Find where the given text appears and provide that cell's center as [x, y] coordinate. 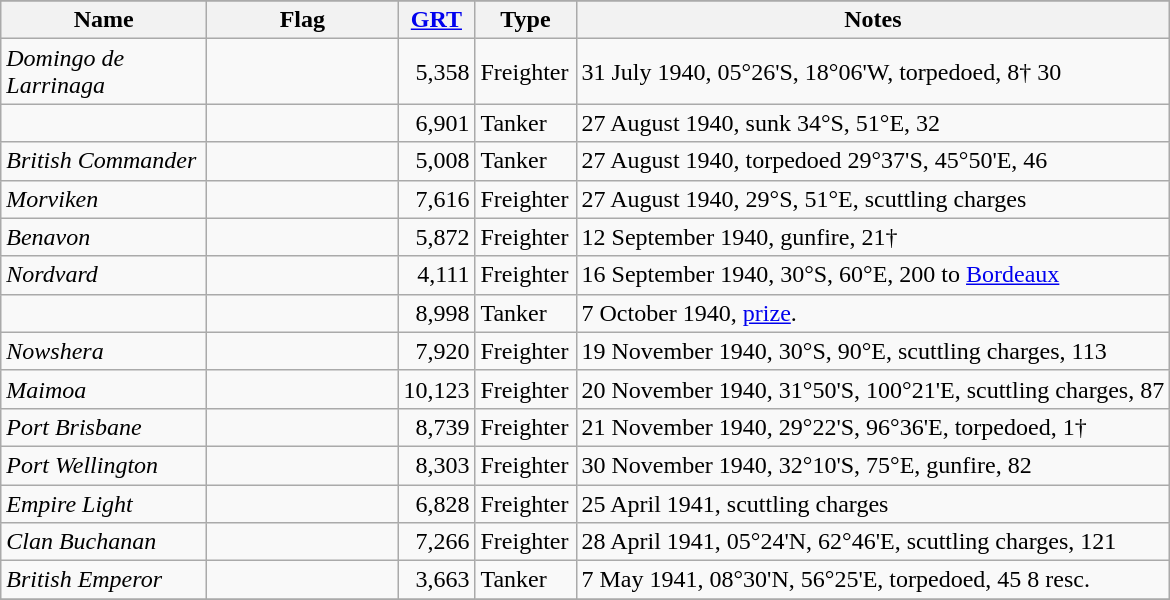
8,303 [436, 465]
5,872 [436, 237]
31 July 1940, 05°26'S, 18°06'W, torpedoed, 8† 30 [873, 72]
Empire Light [104, 503]
10,123 [436, 389]
5,358 [436, 72]
Flag [302, 20]
Port Wellington [104, 465]
Maimoa [104, 389]
7 October 1940, prize. [873, 313]
British Commander [104, 161]
GRT [436, 20]
7 May 1941, 08°30'N, 56°25'E, torpedoed, 45 8 resc. [873, 580]
Name [104, 20]
28 April 1941, 05°24'N, 62°46'E, scuttling charges, 121 [873, 542]
Morviken [104, 199]
16 September 1940, 30°S, 60°E, 200 to Bordeaux [873, 275]
6,828 [436, 503]
British Emperor [104, 580]
4,111 [436, 275]
Nowshera [104, 351]
7,920 [436, 351]
Type [526, 20]
Port Brisbane [104, 427]
25 April 1941, scuttling charges [873, 503]
19 November 1940, 30°S, 90°E, scuttling charges, 113 [873, 351]
30 November 1940, 32°10'S, 75°E, gunfire, 82 [873, 465]
Benavon [104, 237]
8,998 [436, 313]
6,901 [436, 123]
27 August 1940, torpedoed 29°37'S, 45°50'E, 46 [873, 161]
27 August 1940, sunk 34°S, 51°E, 32 [873, 123]
27 August 1940, 29°S, 51°E, scuttling charges [873, 199]
Domingo de Larrinaga [104, 72]
7,266 [436, 542]
Notes [873, 20]
21 November 1940, 29°22'S, 96°36'E, torpedoed, 1† [873, 427]
3,663 [436, 580]
Nordvard [104, 275]
12 September 1940, gunfire, 21† [873, 237]
8,739 [436, 427]
5,008 [436, 161]
7,616 [436, 199]
Clan Buchanan [104, 542]
20 November 1940, 31°50'S, 100°21'E, scuttling charges, 87 [873, 389]
